Identify which cell holds the provided text, then report its (x, y) central coordinate. 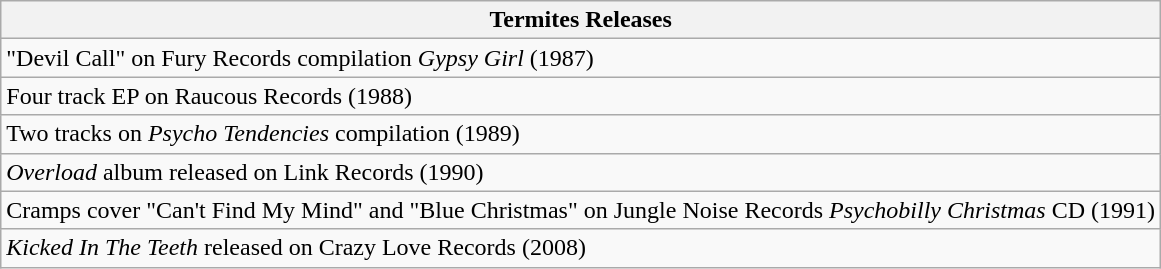
Cramps cover "Can't Find My Mind" and "Blue Christmas" on Jungle Noise Records Psychobilly Christmas CD (1991) (581, 210)
Termites Releases (581, 20)
"Devil Call" on Fury Records compilation Gypsy Girl (1987) (581, 58)
Overload album released on Link Records (1990) (581, 172)
Two tracks on Psycho Tendencies compilation (1989) (581, 134)
Kicked In The Teeth released on Crazy Love Records (2008) (581, 248)
Four track EP on Raucous Records (1988) (581, 96)
